Pinpoint the cell where the given text exists, returning its (X, Y) midpoint coordinate. 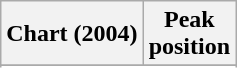
Chart (2004) (72, 34)
Peakposition (189, 34)
